From the cell containing the given text, extract its center point as (x, y) coordinate. 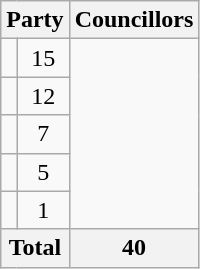
40 (134, 248)
5 (43, 172)
Councillors (134, 20)
7 (43, 134)
12 (43, 96)
Total (35, 248)
Party (35, 20)
15 (43, 58)
1 (43, 210)
